Locate the cell with the specified text and output its [x, y] center coordinate. 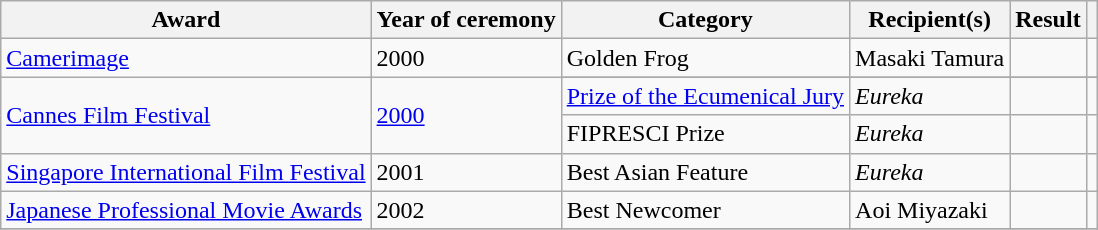
Cannes Film Festival [186, 115]
2002 [466, 210]
Year of ceremony [466, 20]
FIPRESCI Prize [705, 134]
Camerimage [186, 58]
Golden Frog [705, 58]
Award [186, 20]
Singapore International Film Festival [186, 172]
Best Newcomer [705, 210]
Recipient(s) [930, 20]
Result [1048, 20]
Japanese Professional Movie Awards [186, 210]
Best Asian Feature [705, 172]
Masaki Tamura [930, 58]
Category [705, 20]
Prize of the Ecumenical Jury [705, 96]
Aoi Miyazaki [930, 210]
2001 [466, 172]
